Determine the [x, y] coordinate at the center of the cell enclosing the given text.  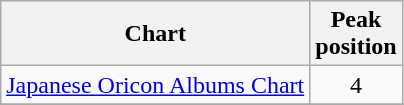
Peakposition [356, 34]
Japanese Oricon Albums Chart [156, 85]
4 [356, 85]
Chart [156, 34]
